Identify which cell holds the provided text, then report its [X, Y] central coordinate. 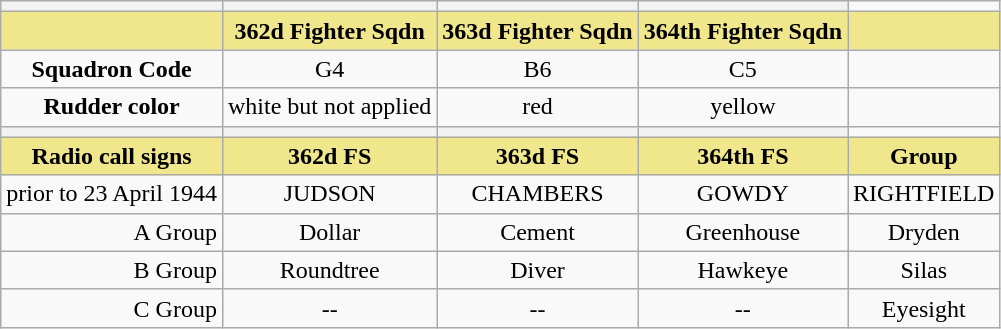
prior to 23 April 1944 [112, 194]
363d FS [538, 156]
white but not applied [329, 107]
C Group [112, 308]
363d Fighter Sqdn [538, 31]
364th FS [742, 156]
362d Fighter Sqdn [329, 31]
A Group [112, 232]
Eyesight [924, 308]
362d FS [329, 156]
C5 [742, 69]
Squadron Code [112, 69]
Silas [924, 270]
Roundtree [329, 270]
Group [924, 156]
red [538, 107]
Rudder color [112, 107]
Diver [538, 270]
GOWDY [742, 194]
JUDSON [329, 194]
Dollar [329, 232]
Dryden [924, 232]
B6 [538, 69]
RIGHTFIELD [924, 194]
Hawkeye [742, 270]
364th Fighter Sqdn [742, 31]
Cement [538, 232]
CHAMBERS [538, 194]
B Group [112, 270]
yellow [742, 107]
G4 [329, 69]
Radio call signs [112, 156]
Greenhouse [742, 232]
